Identify which cell holds the provided text, then report its [X, Y] central coordinate. 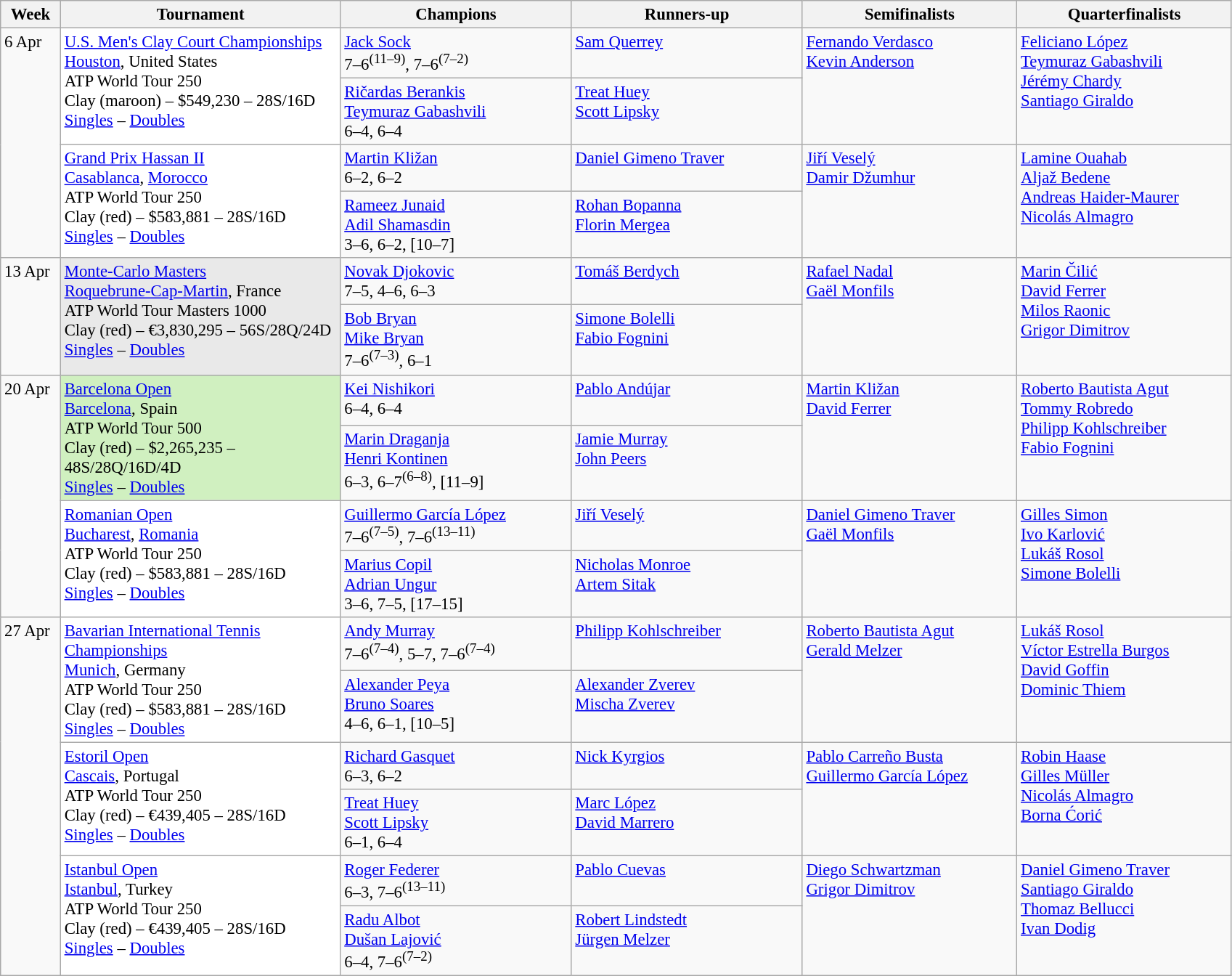
Barcelona Open Barcelona, SpainATP World Tour 500Clay (red) – $2,265,235 – 48S/28Q/16D/4D Singles – Doubles [200, 437]
Pablo Cuevas [687, 880]
Robin Haase Gilles Müller Nicolás Almagro Borna Ćorić [1125, 799]
Jiří Veselý [687, 526]
Istanbul Open Istanbul, TurkeyATP World Tour 250Clay (red) – €439,405 – 28S/16D Singles – Doubles [200, 915]
Marc López David Marrero [687, 823]
Treat Huey Scott Lipsky [687, 112]
Estoril Open Cascais, PortugalATP World Tour 250Clay (red) – €439,405 – 28S/16D Singles – Doubles [200, 799]
Grand Prix Hassan II Casablanca, MoroccoATP World Tour 250Clay (red) – $583,881 – 28S/16D Singles – Doubles [200, 201]
Nick Kyrgios [687, 765]
Week [30, 15]
Semifinalists [910, 15]
Simone Bolelli Fabio Fognini [687, 340]
Sam Querrey [687, 54]
Rafael Nadal Gaël Monfils [910, 317]
Quarterfinalists [1125, 15]
Fernando Verdasco Kevin Anderson [910, 87]
Marin Čilić David Ferrer Milos Raonic Grigor Dimitrov [1125, 317]
Gilles Simon Ivo Karlović Lukáš Rosol Simone Bolelli [1125, 559]
Richard Gasquet6–3, 6–2 [456, 765]
Daniel Gimeno Traver Santiago Giraldo Thomaz Bellucci Ivan Dodig [1125, 915]
Jiří Veselý Damir Džumhur [910, 201]
Rohan Bopanna Florin Mergea [687, 225]
27 Apr [30, 797]
Roberto Bautista Agut Tommy Robredo Philipp Kohlschreiber Fabio Fognini [1125, 437]
Roberto Bautista Agut Gerald Melzer [910, 680]
Nicholas Monroe Artem Sitak [687, 584]
Ričardas Berankis Teymuraz Gabashvili 6–4, 6–4 [456, 112]
Monte-Carlo Masters Roquebrune-Cap-Martin, FranceATP World Tour Masters 1000Clay (red) – €3,830,295 – 56S/28Q/24D Singles – Doubles [200, 317]
13 Apr [30, 317]
Robert Lindstedt Jürgen Melzer [687, 941]
6 Apr [30, 144]
U.S. Men's Clay Court Championships Houston, United StatesATP World Tour 250Clay (maroon) – $549,230 – 28S/16D Singles – Doubles [200, 87]
Alexander Peya Bruno Soares4–6, 6–1, [10–5] [456, 707]
Martin Kližan 6–2, 6–2 [456, 168]
Bob Bryan Mike Bryan7–6(7–3), 6–1 [456, 340]
Rameez Junaid Adil Shamasdin 3–6, 6–2, [10–7] [456, 225]
Jack Sock 7–6(11–9), 7–6(7–2) [456, 54]
Jamie Murray John Peers [687, 463]
Marin Draganja Henri Kontinen6–3, 6–7(6–8), [11–9] [456, 463]
Pablo Andújar [687, 399]
Daniel Gimeno Traver Gaël Monfils [910, 559]
20 Apr [30, 495]
Runners-up [687, 15]
Lamine Ouahab Aljaž Bedene Andreas Haider-Maurer Nicolás Almagro [1125, 201]
Kei Nishikori6–4, 6–4 [456, 399]
Daniel Gimeno Traver [687, 168]
Feliciano López Teymuraz Gabashvili Jérémy Chardy Santiago Giraldo [1125, 87]
Tournament [200, 15]
Guillermo García López7–6(7–5), 7–6(13–11) [456, 526]
Alexander Zverev Mischa Zverev [687, 707]
Andy Murray7–6(7–4), 5–7, 7–6(7–4) [456, 644]
Treat Huey Scott Lipsky6–1, 6–4 [456, 823]
Diego Schwartzman Grigor Dimitrov [910, 915]
Radu Albot Dušan Lajović6–4, 7–6(7–2) [456, 941]
Lukáš Rosol Víctor Estrella Burgos David Goffin Dominic Thiem [1125, 680]
Romanian Open Bucharest, RomaniaATP World Tour 250Clay (red) – $583,881 – 28S/16D Singles – Doubles [200, 559]
Martin Kližan David Ferrer [910, 437]
Tomáš Berdych [687, 282]
Novak Djokovic7–5, 4–6, 6–3 [456, 282]
Marius Copil Adrian Ungur3–6, 7–5, [17–15] [456, 584]
Bavarian International Tennis Championships Munich, GermanyATP World Tour 250Clay (red) – $583,881 – 28S/16D Singles – Doubles [200, 680]
Roger Federer6–3, 7–6(13–11) [456, 880]
Pablo Carreño Busta Guillermo García López [910, 799]
Champions [456, 15]
Philipp Kohlschreiber [687, 644]
